Output the (x, y) coordinate of the center of the cell containing the given text.  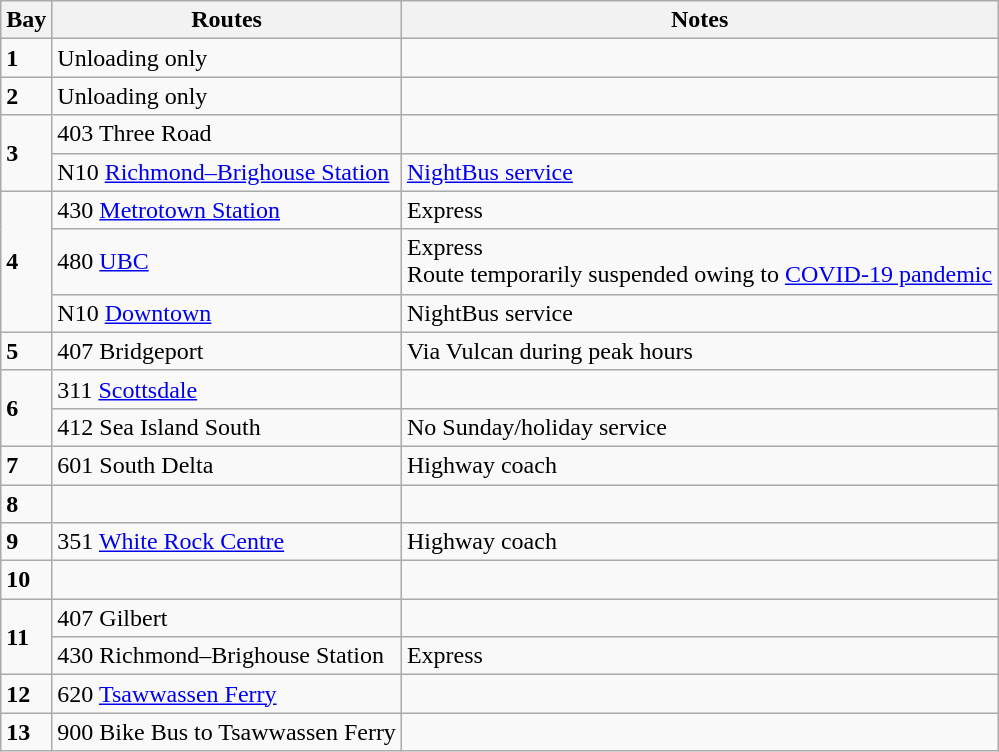
403 Three Road (227, 134)
ExpressRoute temporarily suspended owing to COVID-19 pandemic (699, 262)
11 (26, 637)
900 Bike Bus to Tsawwassen Ferry (227, 732)
Notes (699, 20)
Routes (227, 20)
9 (26, 542)
3 (26, 153)
2 (26, 96)
Via Vulcan during peak hours (699, 351)
351 White Rock Centre (227, 542)
430 Richmond–Brighouse Station (227, 656)
Bay (26, 20)
1 (26, 58)
N10 Richmond–Brighouse Station (227, 172)
13 (26, 732)
601 South Delta (227, 465)
7 (26, 465)
6 (26, 408)
8 (26, 503)
12 (26, 694)
407 Bridgeport (227, 351)
4 (26, 262)
N10 Downtown (227, 313)
311 Scottsdale (227, 389)
620 Tsawwassen Ferry (227, 694)
480 UBC (227, 262)
407 Gilbert (227, 618)
No Sunday/holiday service (699, 427)
412 Sea Island South (227, 427)
430 Metrotown Station (227, 210)
10 (26, 580)
5 (26, 351)
